Provide the (x, y) coordinate of the cell's center where the given text is located.  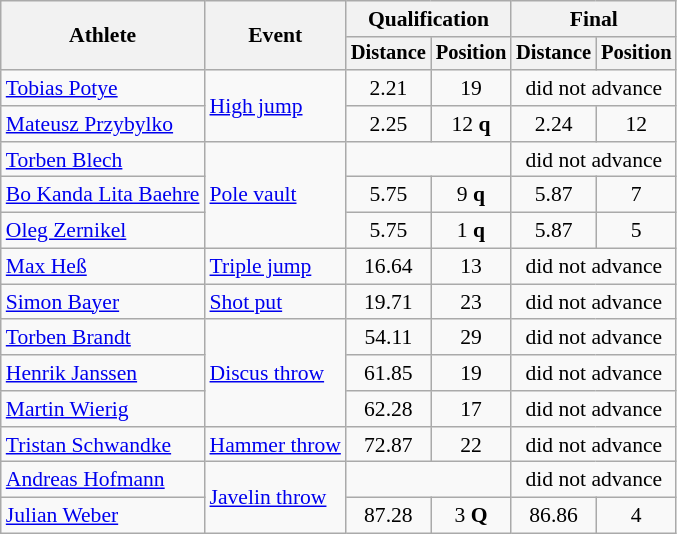
23 (471, 302)
Javelin throw (274, 498)
Discus throw (274, 374)
Henrik Janssen (103, 373)
Tristan Schwandke (103, 445)
Max Heß (103, 267)
16.64 (388, 267)
Tobias Potye (103, 88)
Torben Blech (103, 160)
54.11 (388, 338)
13 (471, 267)
2.25 (388, 124)
Torben Brandt (103, 338)
Triple jump (274, 267)
72.87 (388, 445)
Simon Bayer (103, 302)
87.28 (388, 516)
86.86 (554, 516)
2.21 (388, 88)
Bo Kanda Lita Baehre (103, 195)
Final (594, 19)
5 (636, 231)
Event (274, 36)
12 (636, 124)
29 (471, 338)
12 q (471, 124)
Andreas Hofmann (103, 480)
Martin Wierig (103, 409)
Qualification (428, 19)
Athlete (103, 36)
61.85 (388, 373)
4 (636, 516)
17 (471, 409)
High jump (274, 106)
7 (636, 195)
9 q (471, 195)
1 q (471, 231)
Hammer throw (274, 445)
2.24 (554, 124)
Mateusz Przybylko (103, 124)
Pole vault (274, 196)
Oleg Zernikel (103, 231)
62.28 (388, 409)
Julian Weber (103, 516)
3 Q (471, 516)
Shot put (274, 302)
19.71 (388, 302)
22 (471, 445)
